Provide the (X, Y) coordinate of the cell's center where the given text is located.  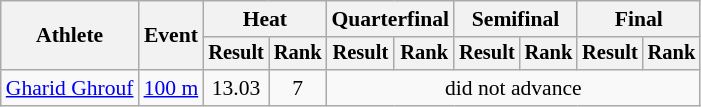
Athlete (70, 36)
Quarterfinal (390, 19)
Final (638, 19)
Gharid Ghrouf (70, 88)
did not advance (513, 88)
Event (172, 36)
100 m (172, 88)
Semifinal (516, 19)
Heat (264, 19)
7 (298, 88)
13.03 (236, 88)
